Return the (x, y) coordinate for the center point of the cell that contains the specified text.  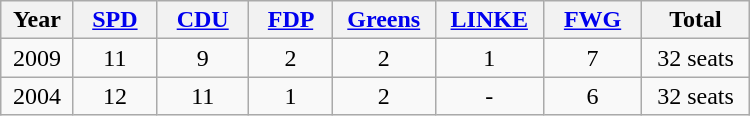
Year (37, 20)
FDP (291, 20)
- (489, 96)
9 (203, 58)
7 (592, 58)
Greens (384, 20)
CDU (203, 20)
SPD (115, 20)
6 (592, 96)
12 (115, 96)
2004 (37, 96)
LINKE (489, 20)
2009 (37, 58)
FWG (592, 20)
Total (696, 20)
